Locate the cell with the specified text and output its (X, Y) center coordinate. 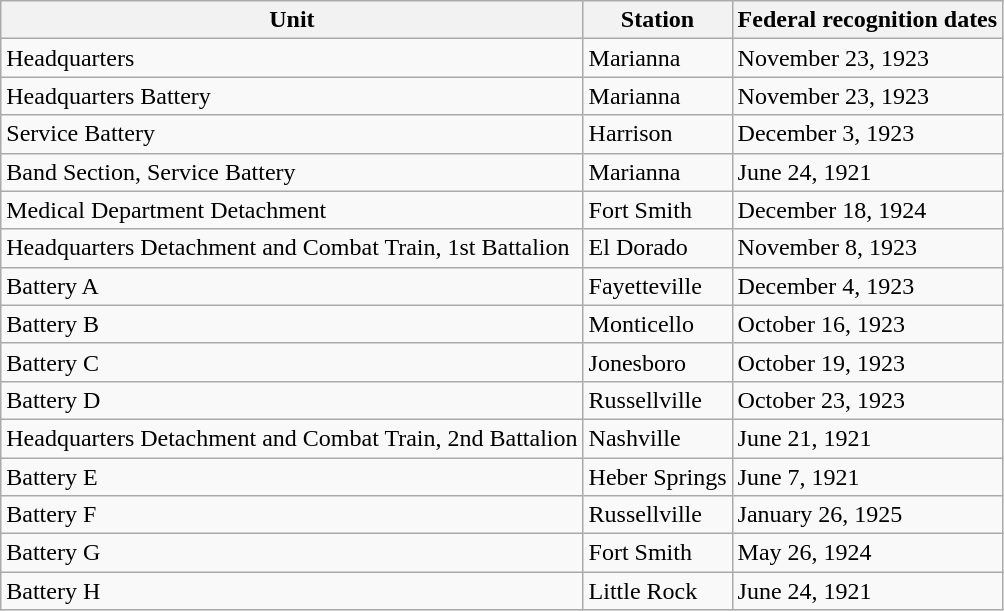
Battery C (292, 362)
Unit (292, 20)
Battery H (292, 591)
Band Section, Service Battery (292, 172)
October 23, 1923 (868, 400)
December 18, 1924 (868, 210)
Battery D (292, 400)
October 16, 1923 (868, 324)
Battery G (292, 553)
Headquarters Detachment and Combat Train, 1st Battalion (292, 248)
June 7, 1921 (868, 477)
Nashville (658, 438)
Headquarters (292, 58)
Station (658, 20)
December 3, 1923 (868, 134)
Battery A (292, 286)
May 26, 1924 (868, 553)
Monticello (658, 324)
Service Battery (292, 134)
December 4, 1923 (868, 286)
November 8, 1923 (868, 248)
Little Rock (658, 591)
Battery B (292, 324)
Battery F (292, 515)
Fayetteville (658, 286)
Medical Department Detachment (292, 210)
Battery E (292, 477)
Federal recognition dates (868, 20)
El Dorado (658, 248)
Heber Springs (658, 477)
Headquarters Battery (292, 96)
Harrison (658, 134)
Jonesboro (658, 362)
Headquarters Detachment and Combat Train, 2nd Battalion (292, 438)
June 21, 1921 (868, 438)
January 26, 1925 (868, 515)
October 19, 1923 (868, 362)
